For the text-containing cell, return its midpoint in [X, Y] coordinate format. 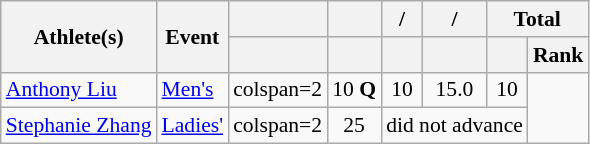
Ladies' [193, 126]
Anthony Liu [79, 90]
Athlete(s) [79, 36]
Rank [558, 55]
10 Q [354, 90]
15.0 [454, 90]
Total [537, 19]
25 [354, 126]
Stephanie Zhang [79, 126]
Event [193, 36]
Men's [193, 90]
did not advance [454, 126]
